Locate the cell with the specified text and output its [x, y] center coordinate. 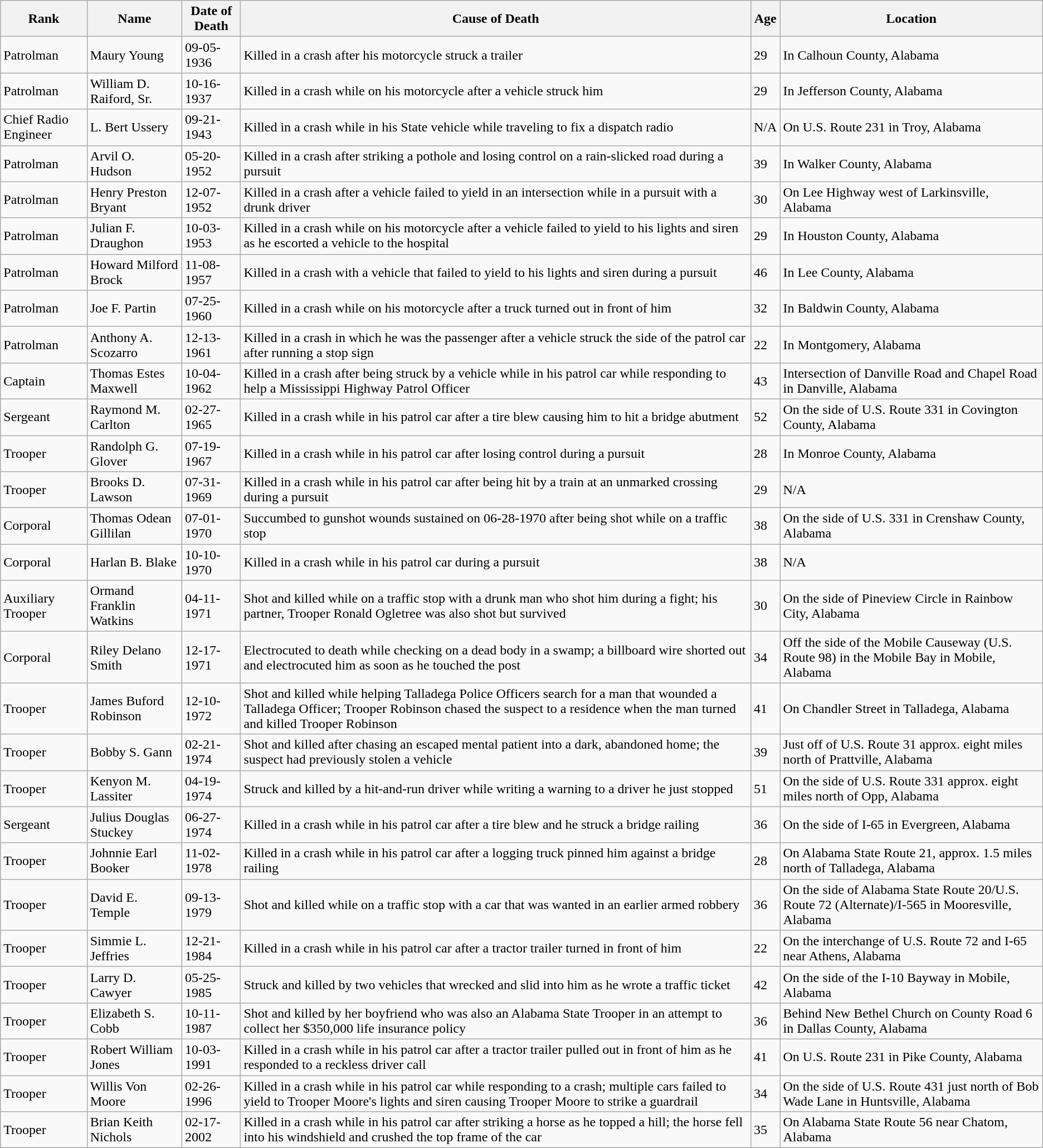
07-19-1967 [212, 453]
Captain [43, 381]
On the side of Alabama State Route 20/U.S. Route 72 (Alternate)/I-565 in Mooresville, Alabama [912, 905]
On Chandler Street in Talladega, Alabama [912, 709]
Killed in a crash after being struck by a vehicle while in his patrol car while responding to help a Mississippi Highway Patrol Officer [496, 381]
In Walker County, Alabama [912, 164]
02-17-2002 [212, 1130]
L. Bert Ussery [134, 127]
Shot and killed by her boyfriend who was also an Alabama State Trooper in an attempt to collect her $350,000 life insurance policy [496, 1020]
Killed in a crash after striking a pothole and losing control on a rain-slicked road during a pursuit [496, 164]
Killed in a crash while on his motorcycle after a vehicle struck him [496, 91]
James Buford Robinson [134, 709]
Behind New Bethel Church on County Road 6 in Dallas County, Alabama [912, 1020]
Harlan B. Blake [134, 563]
Killed in a crash while in his patrol car after a tractor trailer turned in front of him [496, 948]
Ormand Franklin Watkins [134, 606]
Chief Radio Engineer [43, 127]
02-21-1974 [212, 752]
On the side of the I-10 Bayway in Mobile, Alabama [912, 985]
Name [134, 19]
Killed in a crash while in his patrol car after a logging truck pinned him against a bridge railing [496, 861]
46 [766, 272]
07-01-1970 [212, 526]
On Lee Highway west of Larkinsville, Alabama [912, 199]
On the side of U.S. Route 431 just north of Bob Wade Lane in Huntsville, Alabama [912, 1093]
In Houston County, Alabama [912, 236]
Electrocuted to death while checking on a dead body in a swamp; a billboard wire shorted out and electrocuted him as soon as he touched the post [496, 657]
35 [766, 1130]
In Baldwin County, Alabama [912, 309]
Joe F. Partin [134, 309]
Killed in a crash after a vehicle failed to yield in an intersection while in a pursuit with a drunk driver [496, 199]
Auxiliary Trooper [43, 606]
Larry D. Cawyer [134, 985]
On the side of U.S. Route 331 in Covington County, Alabama [912, 417]
On the side of U.S. 331 in Crenshaw County, Alabama [912, 526]
09-21-1943 [212, 127]
Struck and killed by a hit-and-run driver while writing a warning to a driver he just stopped [496, 789]
Killed in a crash while in his patrol car after a tractor trailer pulled out in front of him as he responded to a reckless driver call [496, 1057]
Age [766, 19]
10-03-1953 [212, 236]
In Monroe County, Alabama [912, 453]
Killed in a crash while in his patrol car after a tire blew causing him to hit a bridge abutment [496, 417]
12-13-1961 [212, 344]
Killed in a crash with a vehicle that failed to yield to his lights and siren during a pursuit [496, 272]
11-02-1978 [212, 861]
Riley Delano Smith [134, 657]
Brian Keith Nichols [134, 1130]
10-10-1970 [212, 563]
07-31-1969 [212, 490]
12-21-1984 [212, 948]
04-11-1971 [212, 606]
Julian F. Draughon [134, 236]
William D. Raiford, Sr. [134, 91]
12-17-1971 [212, 657]
Just off of U.S. Route 31 approx. eight miles north of Prattville, Alabama [912, 752]
05-25-1985 [212, 985]
Succumbed to gunshot wounds sustained on 06-28-1970 after being shot while on a traffic stop [496, 526]
In Lee County, Alabama [912, 272]
In Calhoun County, Alabama [912, 55]
02-27-1965 [212, 417]
Howard Milford Brock [134, 272]
Brooks D. Lawson [134, 490]
Willis Von Moore [134, 1093]
Killed in a crash while on his motorcycle after a truck turned out in front of him [496, 309]
Killed in a crash while in his patrol car during a pursuit [496, 563]
Simmie L. Jeffries [134, 948]
Johnnie Earl Booker [134, 861]
51 [766, 789]
10-04-1962 [212, 381]
Robert William Jones [134, 1057]
42 [766, 985]
Bobby S. Gann [134, 752]
Off the side of the Mobile Causeway (U.S. Route 98) in the Mobile Bay in Mobile, Alabama [912, 657]
Date of Death [212, 19]
In Jefferson County, Alabama [912, 91]
Struck and killed by two vehicles that wrecked and slid into him as he wrote a traffic ticket [496, 985]
Randolph G. Glover [134, 453]
12-07-1952 [212, 199]
On the side of Pineview Circle in Rainbow City, Alabama [912, 606]
On the side of I-65 in Evergreen, Alabama [912, 824]
Thomas Estes Maxwell [134, 381]
On Alabama State Route 56 near Chatom, Alabama [912, 1130]
On Alabama State Route 21, approx. 1.5 miles north of Talladega, Alabama [912, 861]
Anthony A. Scozarro [134, 344]
Killed in a crash after his motorcycle struck a trailer [496, 55]
On U.S. Route 231 in Troy, Alabama [912, 127]
Killed in a crash while on his motorcycle after a vehicle failed to yield to his lights and siren as he escorted a vehicle to the hospital [496, 236]
Elizabeth S. Cobb [134, 1020]
Shot and killed while on a traffic stop with a car that was wanted in an earlier armed robbery [496, 905]
Killed in a crash while in his patrol car after being hit by a train at an unmarked crossing during a pursuit [496, 490]
Arvil O. Hudson [134, 164]
02-26-1996 [212, 1093]
In Montgomery, Alabama [912, 344]
52 [766, 417]
Henry Preston Bryant [134, 199]
Killed in a crash in which he was the passenger after a vehicle struck the side of the patrol car after running a stop sign [496, 344]
On the interchange of U.S. Route 72 and I-65 near Athens, Alabama [912, 948]
Location [912, 19]
04-19-1974 [212, 789]
07-25-1960 [212, 309]
Intersection of Danville Road and Chapel Road in Danville, Alabama [912, 381]
Killed in a crash while in his patrol car after losing control during a pursuit [496, 453]
06-27-1974 [212, 824]
Rank [43, 19]
11-08-1957 [212, 272]
Thomas Odean Gillilan [134, 526]
Julius Douglas Stuckey [134, 824]
Kenyon M. Lassiter [134, 789]
Shot and killed after chasing an escaped mental patient into a dark, abandoned home; the suspect had previously stolen a vehicle [496, 752]
Killed in a crash while in his patrol car after a tire blew and he struck a bridge railing [496, 824]
10-16-1937 [212, 91]
43 [766, 381]
On U.S. Route 231 in Pike County, Alabama [912, 1057]
09-13-1979 [212, 905]
On the side of U.S. Route 331 approx. eight miles north of Opp, Alabama [912, 789]
09-05-1936 [212, 55]
David E. Temple [134, 905]
Shot and killed while on a traffic stop with a drunk man who shot him during a fight; his partner, Trooper Ronald Ogletree was also shot but survived [496, 606]
05-20-1952 [212, 164]
12-10-1972 [212, 709]
10-03-1991 [212, 1057]
Maury Young [134, 55]
Killed in a crash while in his State vehicle while traveling to fix a dispatch radio [496, 127]
32 [766, 309]
Raymond M. Carlton [134, 417]
10-11-1987 [212, 1020]
Cause of Death [496, 19]
